Output the [x, y] coordinate of the center of the cell containing the given text.  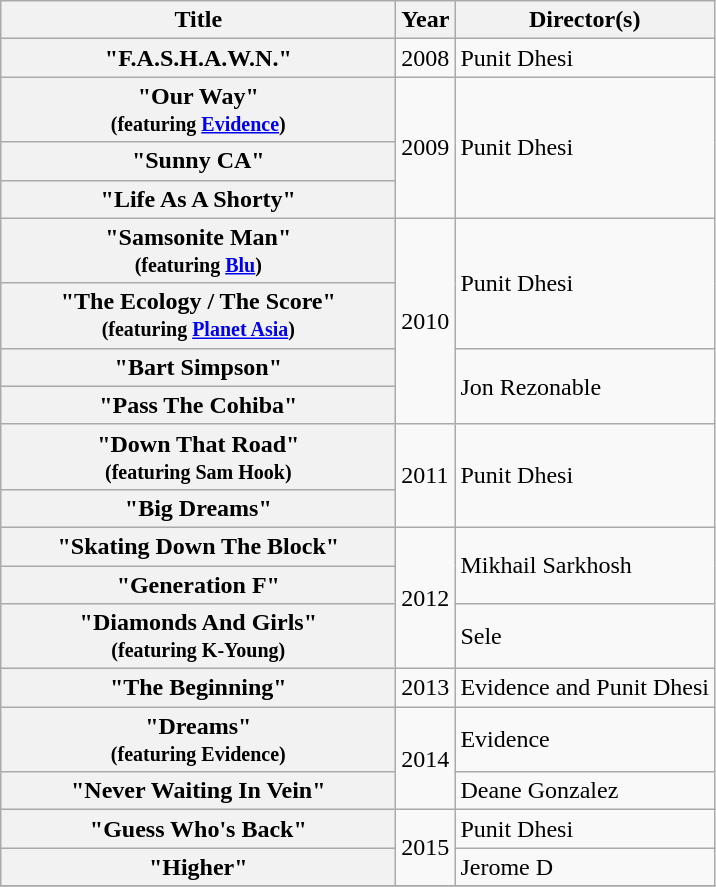
"Generation F" [198, 585]
Director(s) [585, 20]
2009 [426, 148]
"Dreams"(featuring Evidence) [198, 740]
"Skating Down The Block" [198, 546]
2014 [426, 758]
Sele [585, 636]
"The Ecology / The Score"(featuring Planet Asia) [198, 316]
"Higher" [198, 867]
"Sunny CA" [198, 161]
2011 [426, 476]
"Big Dreams" [198, 508]
2008 [426, 58]
"The Beginning" [198, 688]
Jon Rezonable [585, 386]
Title [198, 20]
Year [426, 20]
"Diamonds And Girls"(featuring K-Young) [198, 636]
Evidence [585, 740]
Evidence and Punit Dhesi [585, 688]
"Life As A Shorty" [198, 199]
"F.A.S.H.A.W.N." [198, 58]
"Our Way"(featuring Evidence) [198, 110]
"Samsonite Man"(featuring Blu) [198, 250]
Mikhail Sarkhosh [585, 565]
"Guess Who's Back" [198, 829]
2013 [426, 688]
"Down That Road"(featuring Sam Hook) [198, 456]
"Pass The Cohiba" [198, 405]
"Bart Simpson" [198, 367]
2015 [426, 848]
Jerome D [585, 867]
Deane Gonzalez [585, 791]
2012 [426, 598]
2010 [426, 321]
"Never Waiting In Vein" [198, 791]
